Output the (x, y) coordinate of the center of the cell containing the given text.  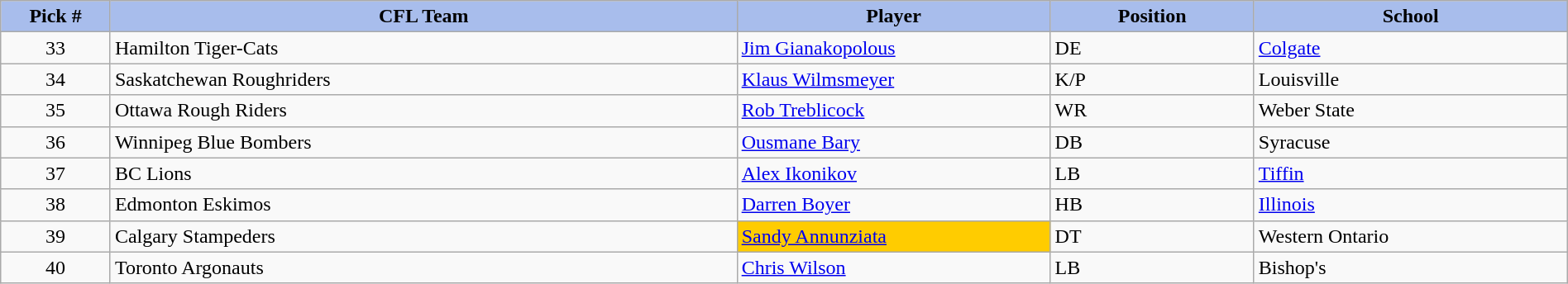
Tiffin (1411, 173)
Rob Treblicock (893, 111)
Illinois (1411, 205)
K/P (1152, 79)
Weber State (1411, 111)
Saskatchewan Roughriders (423, 79)
Western Ontario (1411, 236)
39 (56, 236)
DT (1152, 236)
37 (56, 173)
DB (1152, 142)
Bishop's (1411, 267)
Chris Wilson (893, 267)
38 (56, 205)
WR (1152, 111)
Player (893, 17)
Louisville (1411, 79)
BC Lions (423, 173)
35 (56, 111)
Jim Gianakopolous (893, 48)
CFL Team (423, 17)
Sandy Annunziata (893, 236)
School (1411, 17)
40 (56, 267)
Calgary Stampeders (423, 236)
DE (1152, 48)
Position (1152, 17)
Klaus Wilmsmeyer (893, 79)
Colgate (1411, 48)
36 (56, 142)
Pick # (56, 17)
33 (56, 48)
Darren Boyer (893, 205)
Syracuse (1411, 142)
34 (56, 79)
Edmonton Eskimos (423, 205)
Alex Ikonikov (893, 173)
Winnipeg Blue Bombers (423, 142)
HB (1152, 205)
Ousmane Bary (893, 142)
Hamilton Tiger-Cats (423, 48)
Ottawa Rough Riders (423, 111)
Toronto Argonauts (423, 267)
